Locate the cell with the specified text and output its [X, Y] center coordinate. 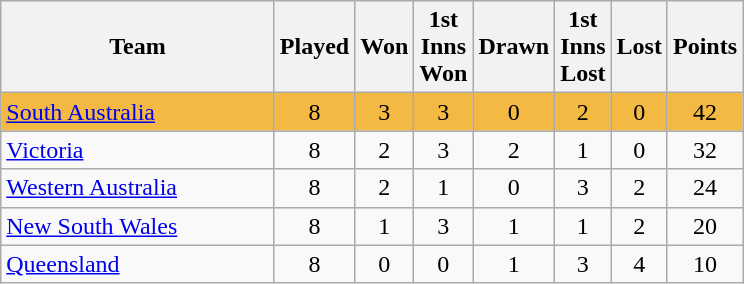
Western Australia [138, 188]
Queensland [138, 264]
Lost [639, 47]
South Australia [138, 112]
Points [704, 47]
20 [704, 226]
Played [314, 47]
Drawn [514, 47]
10 [704, 264]
32 [704, 150]
1st Inns Lost [583, 47]
24 [704, 188]
42 [704, 112]
Team [138, 47]
New South Wales [138, 226]
Won [384, 47]
4 [639, 264]
1st Inns Won [444, 47]
Victoria [138, 150]
